From the cell containing the given text, extract its center point as (X, Y) coordinate. 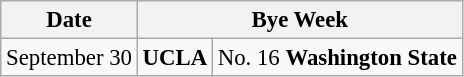
Date (69, 20)
Bye Week (300, 20)
No. 16 Washington State (337, 58)
September 30 (69, 58)
UCLA (174, 58)
